Determine the (x, y) coordinate at the center of the cell enclosing the given text.  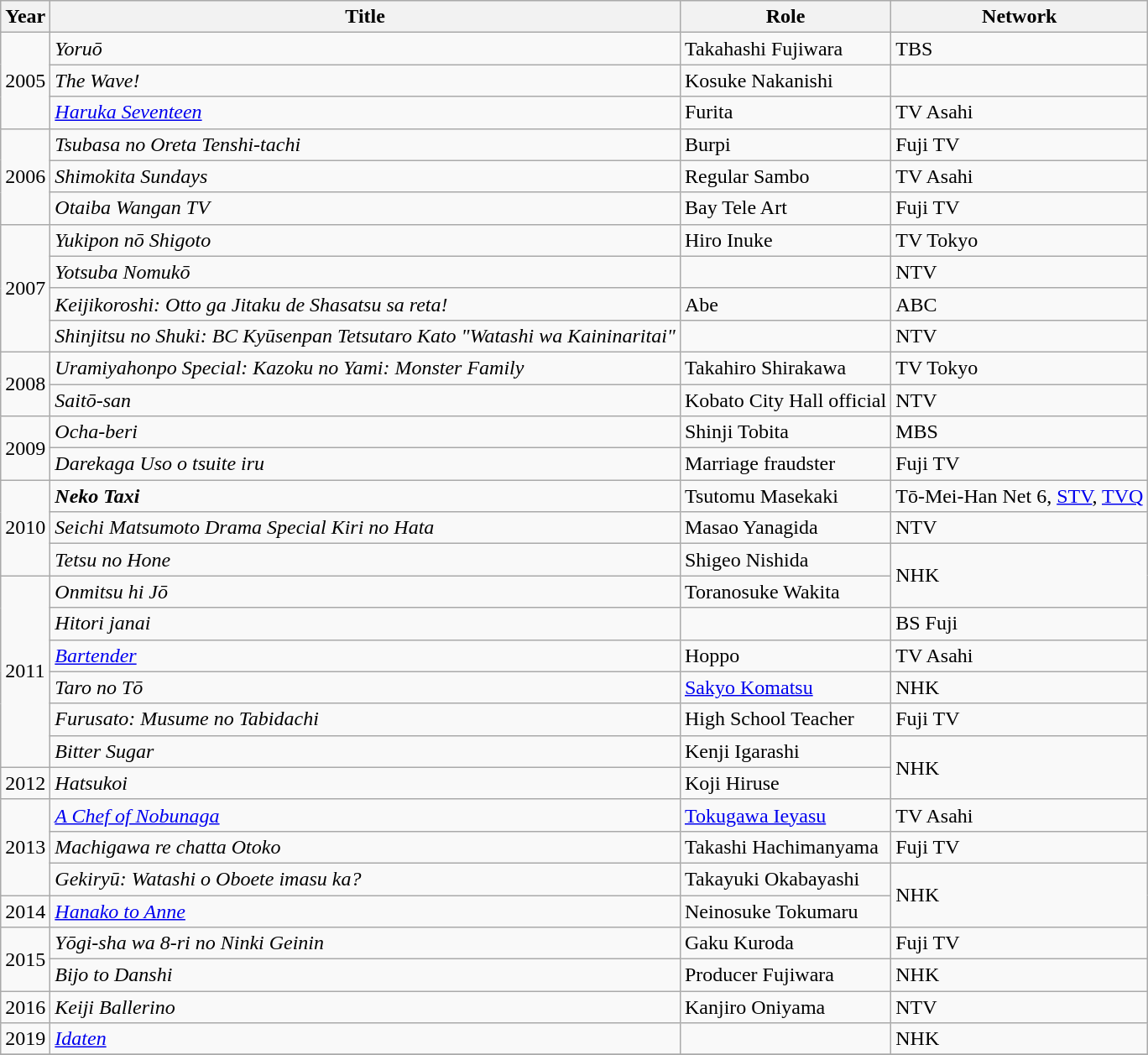
Keiji Ballerino (366, 1007)
Saitō-san (366, 400)
Producer Fujiwara (785, 975)
Takahiro Shirakawa (785, 368)
2012 (25, 783)
Onmitsu hi Jō (366, 592)
Role (785, 17)
Takayuki Okabayashi (785, 879)
2011 (25, 671)
Idaten (366, 1039)
2016 (25, 1007)
Bay Tele Art (785, 208)
The Wave! (366, 81)
Gekiryū: Watashi o Oboete imasu ka? (366, 879)
Shinji Tobita (785, 432)
Furusato: Musume no Tabidachi (366, 719)
2009 (25, 448)
Title (366, 17)
2005 (25, 81)
Masao Yanagida (785, 528)
2019 (25, 1039)
Abe (785, 304)
Darekaga Uso o tsuite iru (366, 464)
ABC (1020, 304)
2008 (25, 384)
Sakyo Komatsu (785, 687)
Shimokita Sundays (366, 176)
Year (25, 17)
Neko Taxi (366, 496)
Shigeo Nishida (785, 560)
2006 (25, 176)
2007 (25, 288)
Regular Sambo (785, 176)
Yōgi-sha wa 8-ri no Ninki Geinin (366, 943)
Yotsuba Nomukō (366, 272)
Shinjitsu no Shuki: BC Kyūsenpan Tetsutaro Kato "Watashi wa Kaininaritai" (366, 336)
Hanako to Anne (366, 911)
Tokugawa Ieyasu (785, 815)
Kanjiro Oniyama (785, 1007)
Takahashi Fujiwara (785, 49)
Hitori janai (366, 624)
Uramiyahonpo Special: Kazoku no Yami: Monster Family (366, 368)
Kobato City Hall official (785, 400)
TBS (1020, 49)
Koji Hiruse (785, 783)
Otaiba Wangan TV (366, 208)
Kenji Igarashi (785, 751)
Yoruō (366, 49)
Machigawa re chatta Otoko (366, 847)
2015 (25, 959)
Marriage fraudster (785, 464)
2010 (25, 528)
High School Teacher (785, 719)
Tsubasa no Oreta Tenshi-tachi (366, 144)
Kosuke Nakanishi (785, 81)
Seichi Matsumoto Drama Special Kiri no Hata (366, 528)
2014 (25, 911)
Takashi Hachimanyama (785, 847)
Hoppo (785, 655)
Bitter Sugar (366, 751)
Haruka Seventeen (366, 112)
Network (1020, 17)
A Chef of Nobunaga (366, 815)
Ocha-beri (366, 432)
Taro no Tō (366, 687)
Toranosuke Wakita (785, 592)
Furita (785, 112)
Neinosuke Tokumaru (785, 911)
Tō-Mei-Han Net 6, STV, TVQ (1020, 496)
Yukipon nō Shigoto (366, 240)
MBS (1020, 432)
Burpi (785, 144)
Hiro Inuke (785, 240)
Tetsu no Hone (366, 560)
Bijo to Danshi (366, 975)
Gaku Kuroda (785, 943)
Hatsukoi (366, 783)
Keijikoroshi: Otto ga Jitaku de Shasatsu sa reta! (366, 304)
BS Fuji (1020, 624)
Tsutomu Masekaki (785, 496)
Bartender (366, 655)
2013 (25, 847)
